From the cell containing the given text, extract its center point as (X, Y) coordinate. 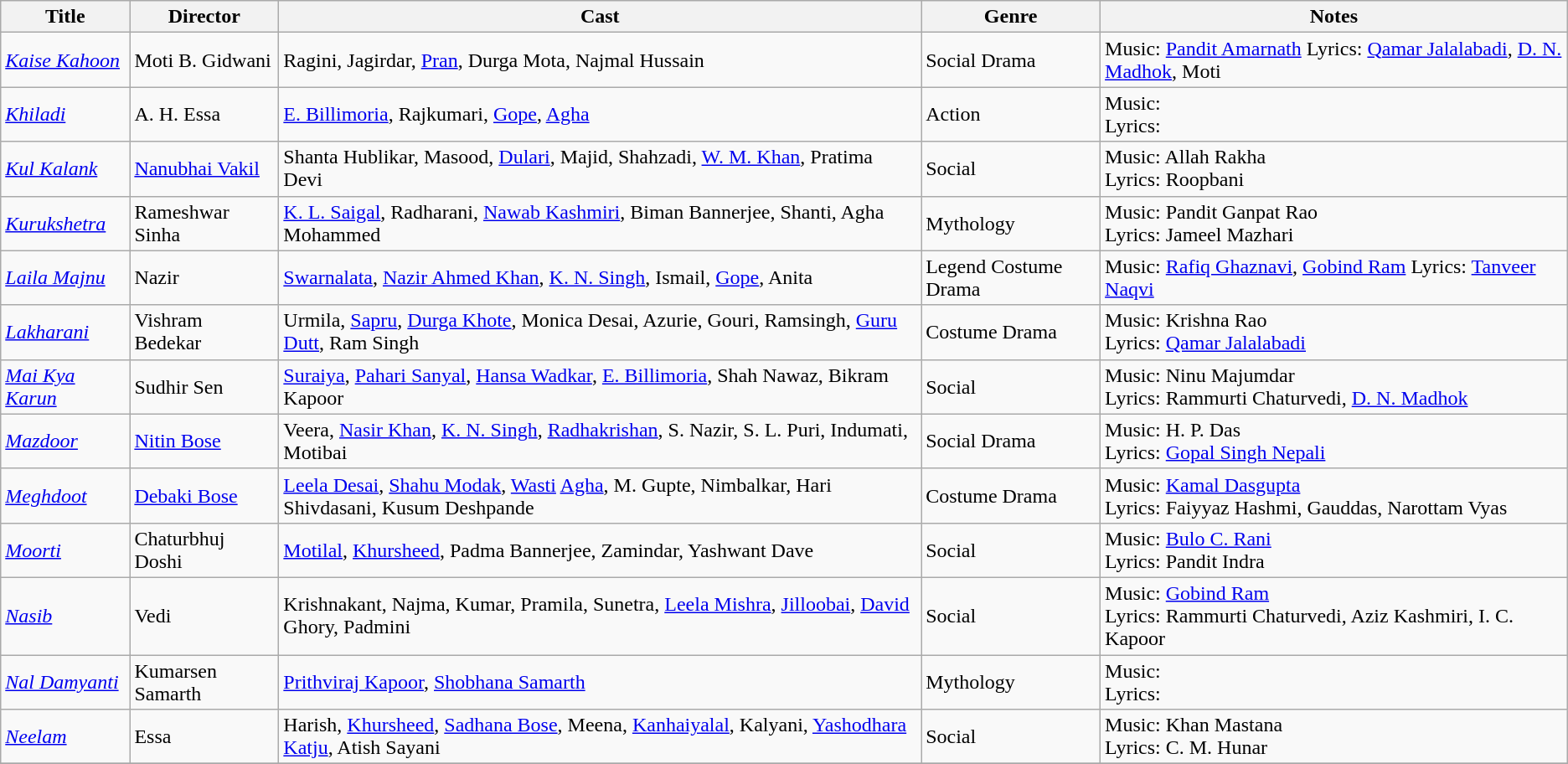
E. Billimoria, Rajkumari, Gope, Agha (600, 114)
Kumarsen Samarth (204, 682)
Music: Ninu MajumdarLyrics: Rammurti Chaturvedi, D. N. Madhok (1334, 387)
Music: Khan MastanaLyrics: C. M. Hunar (1334, 737)
Vedi (204, 616)
Moorti (65, 550)
Music: Bulo C. RaniLyrics: Pandit Indra (1334, 550)
Genre (1011, 17)
Debaki Bose (204, 496)
Kaise Kahoon (65, 60)
Urmila, Sapru, Durga Khote, Monica Desai, Azurie, Gouri, Ramsingh, Guru Dutt, Ram Singh (600, 332)
Nazir (204, 278)
Moti B. Gidwani (204, 60)
A. H. Essa (204, 114)
Vishram Bedekar (204, 332)
Sudhir Sen (204, 387)
Meghdoot (65, 496)
Nanubhai Vakil (204, 169)
Music: Allah RakhaLyrics: Roopbani (1334, 169)
Swarnalata, Nazir Ahmed Khan, K. N. Singh, Ismail, Gope, Anita (600, 278)
Khiladi (65, 114)
Leela Desai, Shahu Modak, Wasti Agha, M. Gupte, Nimbalkar, Hari Shivdasani, Kusum Deshpande (600, 496)
Nal Damyanti (65, 682)
Director (204, 17)
Nitin Bose (204, 441)
Music: Pandit Ganpat RaoLyrics: Jameel Mazhari (1334, 223)
Notes (1334, 17)
Kurukshetra (65, 223)
Harish, Khursheed, Sadhana Bose, Meena, Kanhaiyalal, Kalyani, Yashodhara Katju, Atish Sayani (600, 737)
Mazdoor (65, 441)
Neelam (65, 737)
Prithviraj Kapoor, Shobhana Samarth (600, 682)
Music: Krishna RaoLyrics: Qamar Jalalabadi (1334, 332)
Laila Majnu (65, 278)
Kul Kalank (65, 169)
Shanta Hublikar, Masood, Dulari, Majid, Shahzadi, W. M. Khan, Pratima Devi (600, 169)
Rameshwar Sinha (204, 223)
Mai Kya Karun (65, 387)
Krishnakant, Najma, Kumar, Pramila, Sunetra, Leela Mishra, Jilloobai, David Ghory, Padmini (600, 616)
Ragini, Jagirdar, Pran, Durga Mota, Najmal Hussain (600, 60)
Title (65, 17)
Chaturbhuj Doshi (204, 550)
Music: Pandit Amarnath Lyrics: Qamar Jalalabadi, D. N. Madhok, Moti (1334, 60)
Suraiya, Pahari Sanyal, Hansa Wadkar, E. Billimoria, Shah Nawaz, Bikram Kapoor (600, 387)
Cast (600, 17)
Legend Costume Drama (1011, 278)
Music: H. P. DasLyrics: Gopal Singh Nepali (1334, 441)
K. L. Saigal, Radharani, Nawab Kashmiri, Biman Bannerjee, Shanti, Agha Mohammed (600, 223)
Veera, Nasir Khan, K. N. Singh, Radhakrishan, S. Nazir, S. L. Puri, Indumati, Motibai (600, 441)
Lakharani (65, 332)
Music: Kamal DasguptaLyrics: Faiyyaz Hashmi, Gauddas, Narottam Vyas (1334, 496)
Action (1011, 114)
Music: Gobind RamLyrics: Rammurti Chaturvedi, Aziz Kashmiri, I. C. Kapoor (1334, 616)
Music: Rafiq Ghaznavi, Gobind Ram Lyrics: Tanveer Naqvi (1334, 278)
Essa (204, 737)
Nasib (65, 616)
Motilal, Khursheed, Padma Bannerjee, Zamindar, Yashwant Dave (600, 550)
